Output the (X, Y) coordinate of the center of the cell containing the given text.  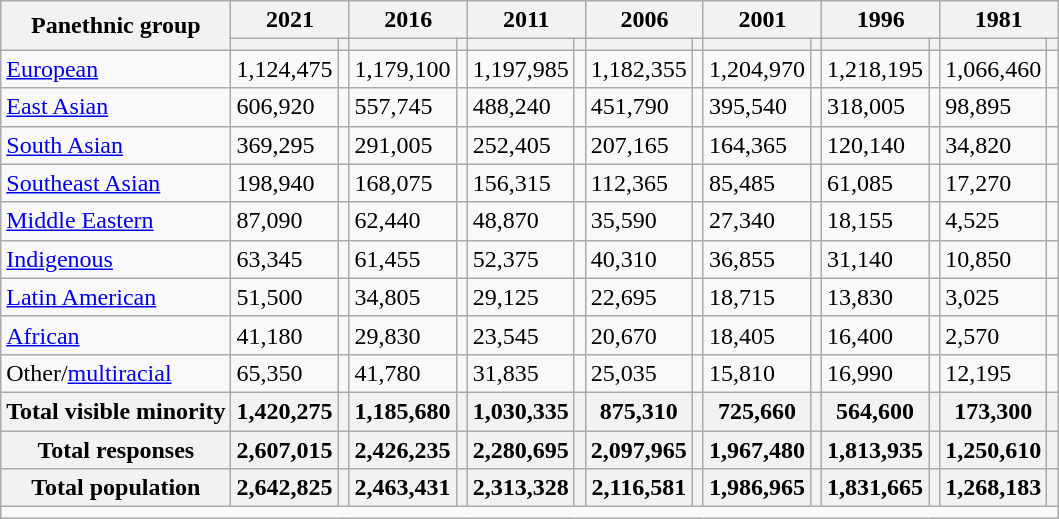
41,180 (284, 335)
112,365 (638, 183)
East Asian (116, 107)
31,140 (876, 259)
2,426,235 (402, 449)
African (116, 335)
164,365 (756, 145)
Latin American (116, 297)
31,835 (520, 373)
Southeast Asian (116, 183)
1,831,665 (876, 488)
98,895 (994, 107)
Other/multiracial (116, 373)
606,920 (284, 107)
1,185,680 (402, 411)
34,820 (994, 145)
2,570 (994, 335)
252,405 (520, 145)
369,295 (284, 145)
51,500 (284, 297)
Indigenous (116, 259)
207,165 (638, 145)
4,525 (994, 221)
1996 (881, 20)
18,715 (756, 297)
20,670 (638, 335)
South Asian (116, 145)
198,940 (284, 183)
48,870 (520, 221)
1,420,275 (284, 411)
1,204,970 (756, 69)
1981 (999, 20)
488,240 (520, 107)
1,182,355 (638, 69)
65,350 (284, 373)
13,830 (876, 297)
451,790 (638, 107)
3,025 (994, 297)
Total population (116, 488)
1,967,480 (756, 449)
2,463,431 (402, 488)
22,695 (638, 297)
120,140 (876, 145)
34,805 (402, 297)
564,600 (876, 411)
318,005 (876, 107)
1,268,183 (994, 488)
1,030,335 (520, 411)
2016 (408, 20)
15,810 (756, 373)
12,195 (994, 373)
2,280,695 (520, 449)
Middle Eastern (116, 221)
395,540 (756, 107)
29,125 (520, 297)
1,124,475 (284, 69)
1,179,100 (402, 69)
European (116, 69)
1,250,610 (994, 449)
87,090 (284, 221)
Total responses (116, 449)
1,813,935 (876, 449)
2,116,581 (638, 488)
2,097,965 (638, 449)
18,155 (876, 221)
41,780 (402, 373)
Total visible minority (116, 411)
17,270 (994, 183)
61,455 (402, 259)
85,485 (756, 183)
2001 (762, 20)
156,315 (520, 183)
27,340 (756, 221)
557,745 (402, 107)
18,405 (756, 335)
1,218,195 (876, 69)
1,986,965 (756, 488)
173,300 (994, 411)
16,400 (876, 335)
36,855 (756, 259)
2011 (526, 20)
10,850 (994, 259)
16,990 (876, 373)
Panethnic group (116, 26)
2,607,015 (284, 449)
35,590 (638, 221)
291,005 (402, 145)
875,310 (638, 411)
725,660 (756, 411)
168,075 (402, 183)
2,642,825 (284, 488)
1,197,985 (520, 69)
2,313,328 (520, 488)
29,830 (402, 335)
1,066,460 (994, 69)
25,035 (638, 373)
63,345 (284, 259)
61,085 (876, 183)
2006 (644, 20)
62,440 (402, 221)
52,375 (520, 259)
2021 (290, 20)
40,310 (638, 259)
23,545 (520, 335)
